Locate the cell with the specified text and output its [x, y] center coordinate. 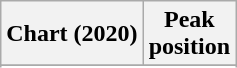
Peakposition [189, 34]
Chart (2020) [72, 34]
